Provide the [x, y] coordinate of the cell's center where the given text is located.  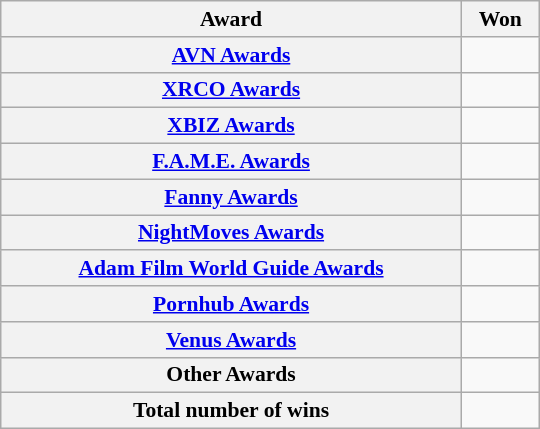
Other Awards [232, 375]
F.A.M.E. Awards [232, 162]
Award [232, 19]
Adam Film World Guide Awards [232, 269]
Pornhub Awards [232, 304]
Total number of wins [232, 411]
XRCO Awards [232, 90]
Won [500, 19]
AVN Awards [232, 55]
Fanny Awards [232, 197]
NightMoves Awards [232, 233]
XBIZ Awards [232, 126]
Venus Awards [232, 340]
